Search for the cell housing the specified text and yield its [x, y] center coordinate. 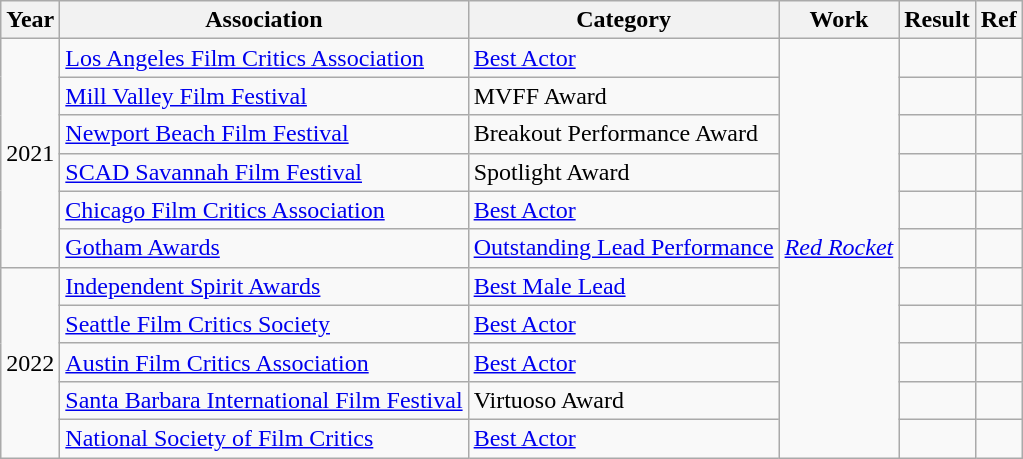
National Society of Film Critics [264, 438]
Santa Barbara International Film Festival [264, 400]
Ref [998, 20]
Best Male Lead [624, 286]
Los Angeles Film Critics Association [264, 58]
Chicago Film Critics Association [264, 210]
Gotham Awards [264, 248]
Spotlight Award [624, 172]
Austin Film Critics Association [264, 362]
Result [937, 20]
Mill Valley Film Festival [264, 96]
2022 [30, 362]
Virtuoso Award [624, 400]
Category [624, 20]
Red Rocket [839, 248]
Seattle Film Critics Society [264, 324]
Outstanding Lead Performance [624, 248]
2021 [30, 153]
Year [30, 20]
MVFF Award [624, 96]
Work [839, 20]
Independent Spirit Awards [264, 286]
Association [264, 20]
Breakout Performance Award [624, 134]
Newport Beach Film Festival [264, 134]
SCAD Savannah Film Festival [264, 172]
